Return [X, Y] of the center of cell containing provided text 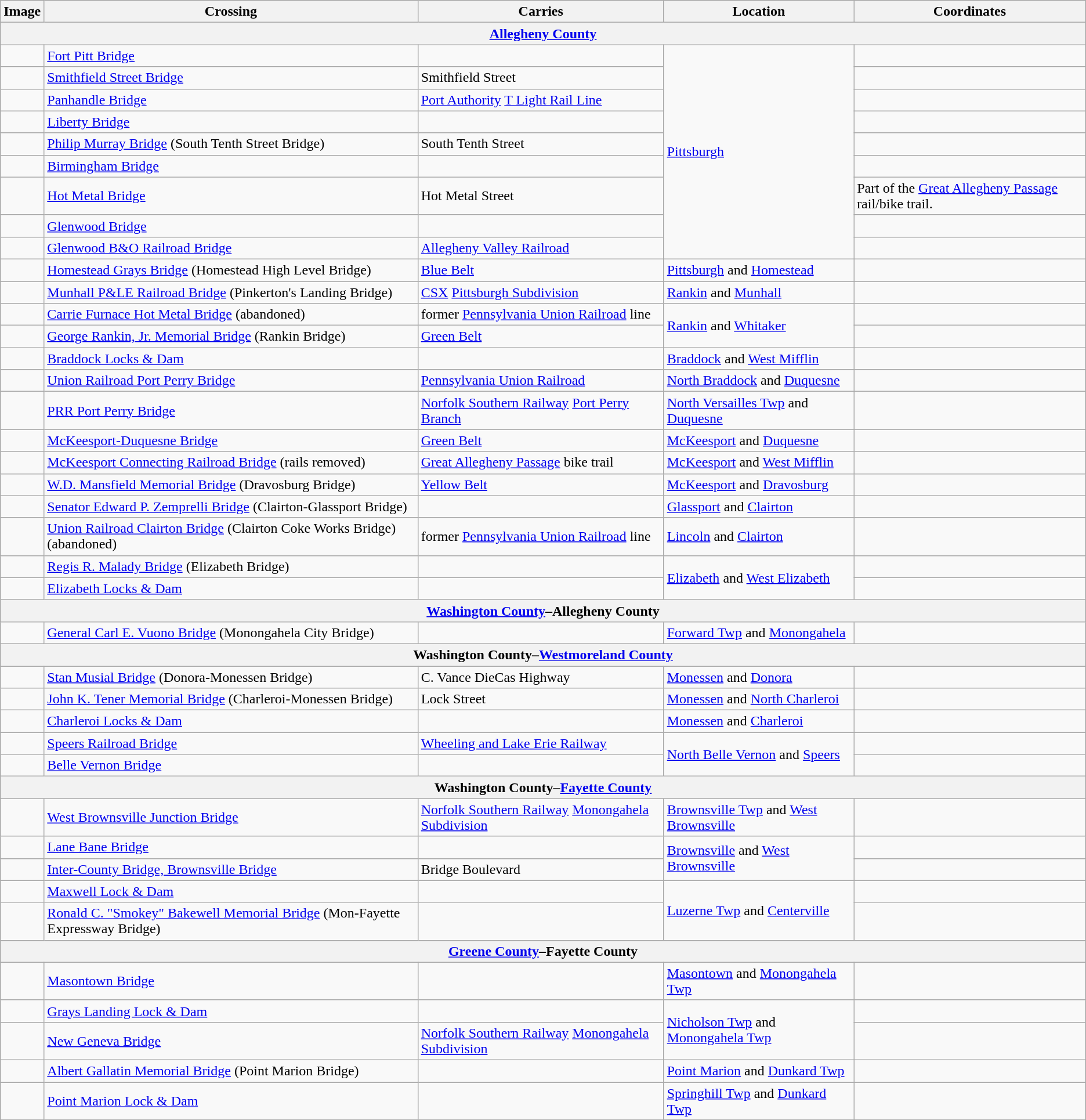
John K. Tener Memorial Bridge (Charleroi-Monessen Bridge) [231, 699]
North Braddock and Duquesne [759, 381]
Port Authority T Light Rail Line [541, 100]
Hot Metal Bridge [231, 196]
Fort Pitt Bridge [231, 56]
Braddock Locks & Dam [231, 359]
PRR Port Perry Bridge [231, 411]
Regis R. Malady Bridge (Elizabeth Bridge) [231, 566]
Allegheny Valley Railroad [541, 248]
Albert Gallatin Memorial Bridge (Point Marion Bridge) [231, 1071]
Springhill Twp and Dunkard Twp [759, 1100]
Wheeling and Lake Erie Railway [541, 743]
Maxwell Lock & Dam [231, 891]
Point Marion and Dunkard Twp [759, 1071]
Crossing [231, 12]
Masontown Bridge [231, 981]
Forward Twp and Monongahela [759, 633]
Lock Street [541, 699]
Monessen and North Charleroi [759, 699]
Birmingham Bridge [231, 166]
Part of the Great Allegheny Passage rail/bike trail. [970, 196]
Panhandle Bridge [231, 100]
Washington County–Allegheny County [543, 610]
Union Railroad Clairton Bridge (Clairton Coke Works Bridge) (abandoned) [231, 536]
Munhall P&LE Railroad Bridge (Pinkerton's Landing Bridge) [231, 292]
Yellow Belt [541, 485]
Charleroi Locks & Dam [231, 721]
Homestead Grays Bridge (Homestead High Level Bridge) [231, 270]
Belle Vernon Bridge [231, 765]
Image [22, 12]
Pittsburgh and Homestead [759, 270]
Coordinates [970, 12]
Washington County–Westmoreland County [543, 655]
Glenwood Bridge [231, 226]
Carries [541, 12]
Braddock and West Mifflin [759, 359]
Blue Belt [541, 270]
Rankin and Munhall [759, 292]
Smithfield Street [541, 78]
Inter-County Bridge, Brownsville Bridge [231, 869]
McKeesport-Duquesne Bridge [231, 440]
Elizabeth and West Elizabeth [759, 577]
Carrie Furnace Hot Metal Bridge (abandoned) [231, 315]
Nicholson Twp and Monongahela Twp [759, 1029]
Lincoln and Clairton [759, 536]
General Carl E. Vuono Bridge (Monongahela City Bridge) [231, 633]
Point Marion Lock & Dam [231, 1100]
McKeesport Connecting Railroad Bridge (rails removed) [231, 463]
Elizabeth Locks & Dam [231, 588]
Washington County–Fayette County [543, 787]
New Geneva Bridge [231, 1041]
Pittsburgh [759, 152]
West Brownsville Junction Bridge [231, 817]
Location [759, 12]
Monessen and Charleroi [759, 721]
Bridge Boulevard [541, 869]
Masontown and Monongahela Twp [759, 981]
W.D. Mansfield Memorial Bridge (Dravosburg Bridge) [231, 485]
McKeesport and Dravosburg [759, 485]
Norfolk Southern Railway Port Perry Branch [541, 411]
North Versailles Twp and Duquesne [759, 411]
Grays Landing Lock & Dam [231, 1011]
Ronald C. "Smokey" Bakewell Memorial Bridge (Mon-Fayette Expressway Bridge) [231, 922]
Hot Metal Street [541, 196]
Greene County–Fayette County [543, 951]
South Tenth Street [541, 144]
Allegheny County [543, 34]
Brownsville and West Brownsville [759, 858]
Philip Murray Bridge (South Tenth Street Bridge) [231, 144]
Monessen and Donora [759, 677]
Lane Bane Bridge [231, 847]
Pennsylvania Union Railroad [541, 381]
McKeesport and Duquesne [759, 440]
Liberty Bridge [231, 122]
Brownsville Twp and West Brownsville [759, 817]
C. Vance DieCas Highway [541, 677]
Great Allegheny Passage bike trail [541, 463]
North Belle Vernon and Speers [759, 754]
Smithfield Street Bridge [231, 78]
Glenwood B&O Railroad Bridge [231, 248]
Glassport and Clairton [759, 507]
Union Railroad Port Perry Bridge [231, 381]
McKeesport and West Mifflin [759, 463]
George Rankin, Jr. Memorial Bridge (Rankin Bridge) [231, 337]
Rankin and Whitaker [759, 326]
Senator Edward P. Zemprelli Bridge (Clairton-Glassport Bridge) [231, 507]
Speers Railroad Bridge [231, 743]
CSX Pittsburgh Subdivision [541, 292]
Luzerne Twp and Centerville [759, 910]
Stan Musial Bridge (Donora-Monessen Bridge) [231, 677]
